Determine the [x, y] coordinate at the center of the cell enclosing the given text.  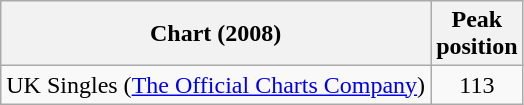
Chart (2008) [216, 34]
UK Singles (The Official Charts Company) [216, 85]
Peakposition [477, 34]
113 [477, 85]
